Determine the (x, y) coordinate at the center of the cell enclosing the given text.  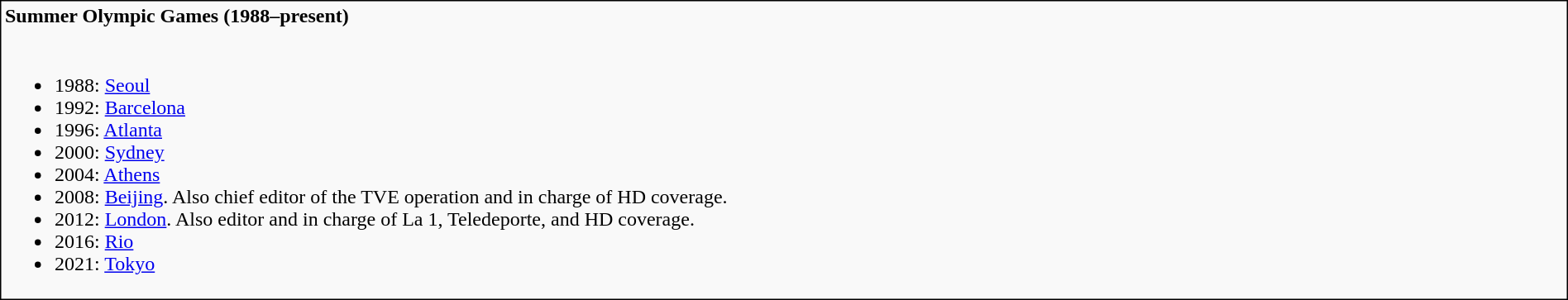
Summer Olympic Games (1988–present) (784, 16)
